Pinpoint the cell where the given text exists, returning its (x, y) midpoint coordinate. 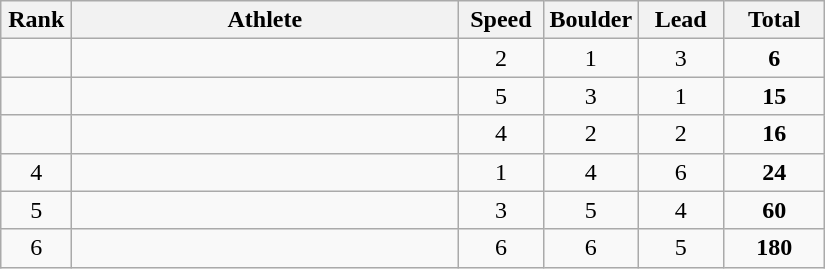
180 (774, 248)
60 (774, 210)
Total (774, 20)
15 (774, 96)
24 (774, 172)
Rank (36, 20)
Speed (501, 20)
16 (774, 134)
Boulder (591, 20)
Lead (681, 20)
Athlete (265, 20)
